Identify which cell holds the provided text, then report its [X, Y] central coordinate. 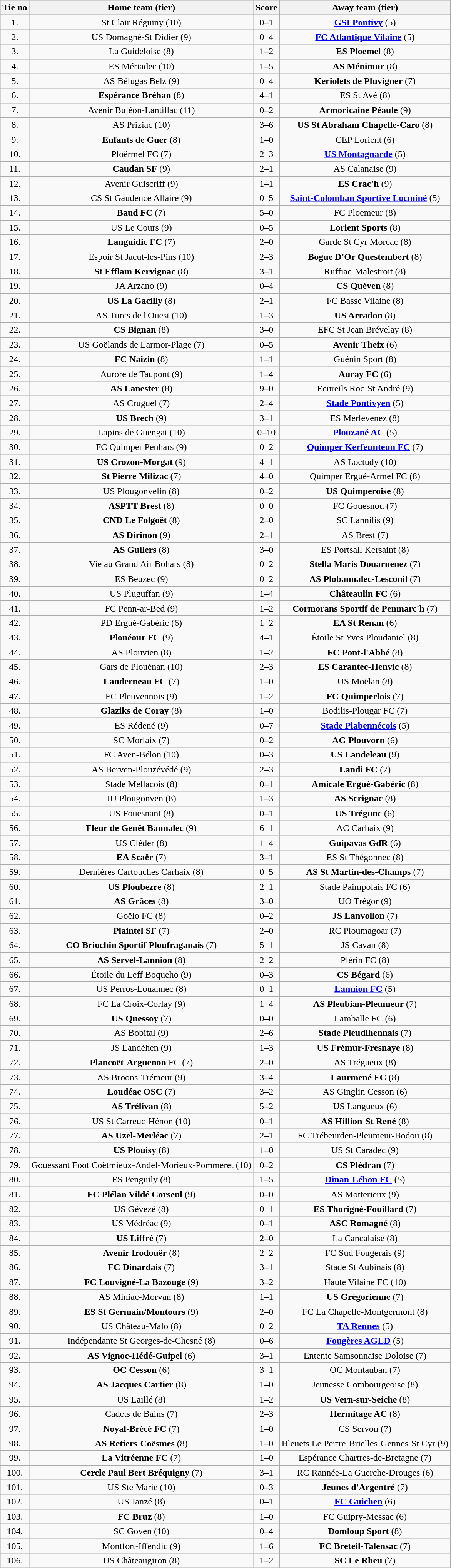
Lapins de Guengat (10) [141, 433]
FC Penn-ar-Bed (9) [141, 608]
37. [15, 550]
104. [15, 1531]
Armoricaine Péaule (9) [365, 110]
AS Ginglin Cesson (6) [365, 1092]
19. [15, 286]
67. [15, 989]
Keriolets de Pluvigner (7) [365, 81]
87. [15, 1282]
Fougères AGLD (5) [365, 1341]
55. [15, 813]
63. [15, 931]
Noyal-Brécé FC (7) [141, 1429]
Jeunes d'Argentré (7) [365, 1487]
46. [15, 682]
30. [15, 447]
62. [15, 916]
SC Lannilis (9) [365, 520]
La Cancalaise (8) [365, 1238]
US Pluguffan (9) [141, 593]
31. [15, 462]
AS Bélugas Belz (9) [141, 81]
AS Jacques Cartier (8) [141, 1385]
ASPTT Brest (8) [141, 506]
12. [15, 184]
5–0 [266, 213]
48. [15, 711]
2. [15, 37]
FC Pleuvennois (9) [141, 696]
TA Rennes (5) [365, 1326]
GSI Pontivy (5) [365, 22]
US Brech (9) [141, 418]
Ploërmel FC (7) [141, 154]
47. [15, 696]
FC Quimper Penhars (9) [141, 447]
US Plouisy (8) [141, 1150]
ES St Thégonnec (8) [365, 857]
45. [15, 667]
72. [15, 1062]
35. [15, 520]
93. [15, 1370]
Plérin FC (8) [365, 960]
17. [15, 257]
CS St Gaudence Allaire (9) [141, 198]
Stade Mellacois (8) [141, 784]
91. [15, 1341]
85. [15, 1253]
6–1 [266, 828]
FC Atlantique Vilaine (5) [365, 37]
US Perros-Louannec (8) [141, 989]
Landi FC (7) [365, 769]
US Montagnarde (5) [365, 154]
68. [15, 1004]
US Quessoy (7) [141, 1018]
US Grégorienne (7) [365, 1297]
Aurore de Taupont (9) [141, 374]
26. [15, 388]
50. [15, 740]
64. [15, 945]
100. [15, 1473]
79. [15, 1165]
89. [15, 1311]
FC Plélan Vildé Corseul (9) [141, 1194]
CS Bégard (6) [365, 975]
FC La Chapelle-Montgermont (8) [365, 1311]
FC Gouesnou (7) [365, 506]
US Vern-sur-Seiche (8) [365, 1399]
RC Rannée-La Guerche-Drouges (6) [365, 1473]
CND Le Folgoët (8) [141, 520]
1–6 [266, 1546]
FC Bruz (8) [141, 1516]
82. [15, 1209]
AS Berven-Plouzévédé (9) [141, 769]
Lamballe FC (6) [365, 1018]
SC Morlaix (7) [141, 740]
OC Cesson (6) [141, 1370]
JS Lanvollon (7) [365, 916]
Score [266, 8]
US Château-Malo (8) [141, 1326]
Stade St Aubinais (8) [365, 1267]
Landerneau FC (7) [141, 682]
US Goëlands de Larmor-Plage (7) [141, 344]
ES Merlevenez (8) [365, 418]
76. [15, 1121]
US Liffré (7) [141, 1238]
29. [15, 433]
59. [15, 872]
FC Guipry-Messac (6) [365, 1516]
Stade Pontivyen (5) [365, 403]
Garde St Cyr Moréac (8) [365, 242]
US Trégunc (6) [365, 813]
Fleur de Genêt Bannalec (9) [141, 828]
38. [15, 564]
2–4 [266, 403]
105. [15, 1546]
Saint-Colomban Sportive Locminé (5) [365, 198]
AS Cruguel (7) [141, 403]
Lorient Sports (8) [365, 227]
Haute Vilaine FC (10) [365, 1282]
3. [15, 52]
FC Sud Fougerais (9) [365, 1253]
57. [15, 843]
FC Aven-Bélon (10) [141, 755]
41. [15, 608]
Ruffiac-Malestroit (8) [365, 271]
40. [15, 593]
PD Ergué-Gabéric (6) [141, 623]
AS Uzel-Merléac (7) [141, 1136]
AS Loctudy (10) [365, 462]
15. [15, 227]
AS Broons-Trémeur (9) [141, 1077]
CO Briochin Sportif Ploufraganais (7) [141, 945]
Tie no [15, 8]
US Médréac (9) [141, 1224]
US Plougonvelin (8) [141, 491]
Baud FC (7) [141, 213]
Cercle Paul Bert Bréquigny (7) [141, 1473]
58. [15, 857]
22. [15, 330]
5–1 [266, 945]
Amicale Ergué-Gabéric (8) [365, 784]
Auray FC (6) [365, 374]
Montfort-Iffendic (9) [141, 1546]
AS Turcs de l'Ouest (10) [141, 315]
AS Guilers (8) [141, 550]
AS Grâces (8) [141, 901]
Away team (tier) [365, 8]
US Châteaugiron (8) [141, 1560]
97. [15, 1429]
5. [15, 81]
US La Gacilly (8) [141, 301]
US Domagné-St Didier (9) [141, 37]
ES St Avé (8) [365, 95]
AS Trélivan (8) [141, 1106]
24. [15, 359]
Home team (tier) [141, 8]
6. [15, 95]
73. [15, 1077]
ES Mériadec (10) [141, 66]
83. [15, 1224]
CS Servon (7) [365, 1429]
4–0 [266, 476]
FC Breteil-Talensac (7) [365, 1546]
Indépendante St Georges-de-Chesné (8) [141, 1341]
23. [15, 344]
US Quimperoise (8) [365, 491]
3–6 [266, 125]
4. [15, 66]
ES Ploemel (8) [365, 52]
AS St Martin-des-Champs (7) [365, 872]
Châteaulin FC (6) [365, 593]
Guénin Sport (8) [365, 359]
11. [15, 169]
92. [15, 1355]
St Pierre Milizac (7) [141, 476]
La Guideloise (8) [141, 52]
AS Brest (7) [365, 535]
ES Crac'h (9) [365, 184]
9–0 [266, 388]
US Cléder (8) [141, 843]
Étoile St Yves Ploudaniel (8) [365, 637]
AS Bobital (9) [141, 1033]
Jeunesse Combourgeoise (8) [365, 1385]
US Crozon-Morgat (9) [141, 462]
Bodilis-Plougar FC (7) [365, 711]
JS Cavan (8) [365, 945]
Vie au Grand Air Bohars (8) [141, 564]
Stella Maris Douarnenez (7) [365, 564]
AS Motterieux (9) [365, 1194]
FC Dinardais (7) [141, 1267]
JA Arzano (9) [141, 286]
ES Thorigné-Fouillard (7) [365, 1209]
5–2 [266, 1106]
42. [15, 623]
AS Priziac (10) [141, 125]
SC Le Rheu (7) [365, 1560]
US St Carreuc-Hénon (10) [141, 1121]
Espérance Chartres-de-Bretagne (7) [365, 1458]
US St Caradec (9) [365, 1150]
ES Penguily (8) [141, 1180]
86. [15, 1267]
Avenir Irodouër (8) [141, 1253]
0–7 [266, 725]
71. [15, 1048]
EA Scaër (7) [141, 857]
94. [15, 1385]
Gars de Plouénan (10) [141, 667]
78. [15, 1150]
106. [15, 1560]
UO Trégor (9) [365, 901]
103. [15, 1516]
US Gévezé (8) [141, 1209]
77. [15, 1136]
US Moëlan (8) [365, 682]
Quimper Kerfeunteun FC (7) [365, 447]
14. [15, 213]
75. [15, 1106]
1. [15, 22]
FC Guichen (6) [365, 1502]
Cadets de Bains (7) [141, 1414]
US Janzé (8) [141, 1502]
FC Pont-l'Abbé (8) [365, 652]
2–6 [266, 1033]
69. [15, 1018]
74. [15, 1092]
La Vitréenne FC (7) [141, 1458]
102. [15, 1502]
39. [15, 579]
AS Dirinon (9) [141, 535]
Dinan-Léhon FC (5) [365, 1180]
Cormorans Sportif de Penmarc'h (7) [365, 608]
Plonéour FC (9) [141, 637]
OC Montauban (7) [365, 1370]
AS Plobannalec-Lesconil (7) [365, 579]
Loudéac OSC (7) [141, 1092]
Stade Paimpolais FC (6) [365, 886]
Bogue D'Or Questembert (8) [365, 257]
AS Trégueux (8) [365, 1062]
CEP Lorient (6) [365, 139]
AS Servel-Lannion (8) [141, 960]
34. [15, 506]
9. [15, 139]
AG Plouvorn (6) [365, 740]
ES Rédené (9) [141, 725]
EFC St Jean Brévelay (8) [365, 330]
Glaziks de Coray (8) [141, 711]
56. [15, 828]
Domloup Sport (8) [365, 1531]
AS Lanester (8) [141, 388]
Avenir Theix (6) [365, 344]
7. [15, 110]
Avenir Guiscriff (9) [141, 184]
CS Plédran (7) [365, 1165]
US St Abraham Chapelle-Caro (8) [365, 125]
SC Goven (10) [141, 1531]
Plancoët-Arguenon FC (7) [141, 1062]
Hermitage AC (8) [365, 1414]
99. [15, 1458]
Quimper Ergué-Armel FC (8) [365, 476]
101. [15, 1487]
AC Carhaix (9) [365, 828]
Stade Plabennécois (5) [365, 725]
Entente Samsonnaise Doloise (7) [365, 1355]
90. [15, 1326]
FC Ploemeur (8) [365, 213]
70. [15, 1033]
CS Quéven (8) [365, 286]
28. [15, 418]
8. [15, 125]
66. [15, 975]
10. [15, 154]
US Landeleau (9) [365, 755]
25. [15, 374]
JS Landéhen (9) [141, 1048]
3–4 [266, 1077]
Caudan SF (9) [141, 169]
Enfants de Guer (8) [141, 139]
ES St Germain/Montours (9) [141, 1311]
US Ste Marie (10) [141, 1487]
St Clair Réguiny (10) [141, 22]
FC La Croix-Corlay (9) [141, 1004]
AS Miniac-Morvan (8) [141, 1297]
St Efflam Kervignac (8) [141, 271]
16. [15, 242]
18. [15, 271]
Espoir St Jacut-les-Pins (10) [141, 257]
Languidic FC (7) [141, 242]
US Le Cours (9) [141, 227]
32. [15, 476]
FC Basse Vilaine (8) [365, 301]
61. [15, 901]
96. [15, 1414]
EA St Renan (6) [365, 623]
51. [15, 755]
Gouessant Foot Coëtmieux-Andel-Morieux-Pommeret (10) [141, 1165]
Goëlo FC (8) [141, 916]
AS Scrignac (8) [365, 799]
ES Portsall Kersaint (8) [365, 550]
US Ploubezre (8) [141, 886]
81. [15, 1194]
US Laillé (8) [141, 1399]
ASC Romagné (8) [365, 1224]
AS Retiers-Coësmes (8) [141, 1443]
Espérance Bréhan (8) [141, 95]
US Langueux (6) [365, 1106]
FC Naizin (8) [141, 359]
Stade Pleudihennais (7) [365, 1033]
98. [15, 1443]
44. [15, 652]
84. [15, 1238]
CS Bignan (8) [141, 330]
Dernières Cartouches Carhaix (8) [141, 872]
60. [15, 886]
36. [15, 535]
43. [15, 637]
65. [15, 960]
AS Plouvien (8) [141, 652]
Laurmené FC (8) [365, 1077]
Guipavas GdR (6) [365, 843]
AS Hillion-St René (8) [365, 1121]
JU Plougonven (8) [141, 799]
0–6 [266, 1341]
20. [15, 301]
AS Calanaise (9) [365, 169]
52. [15, 769]
AS Pleubian-Pleumeur (7) [365, 1004]
US Arradon (8) [365, 315]
54. [15, 799]
0–10 [266, 433]
ES Beuzec (9) [141, 579]
FC Trébeurden-Pleumeur-Bodou (8) [365, 1136]
Plaintel SF (7) [141, 931]
21. [15, 315]
ES Carantec-Henvic (8) [365, 667]
US Fouesnant (8) [141, 813]
49. [15, 725]
80. [15, 1180]
RC Ploumagoar (7) [365, 931]
53. [15, 784]
AS Vignoc-Hédé-Guipel (6) [141, 1355]
Plouzané AC (5) [365, 433]
Ecureils Roc-St André (9) [365, 388]
FC Louvigné-La Bazouge (9) [141, 1282]
13. [15, 198]
Lannion FC (5) [365, 989]
Bleuets Le Pertre-Brielles-Gennes-St Cyr (9) [365, 1443]
95. [15, 1399]
US Frémur-Fresnaye (8) [365, 1048]
88. [15, 1297]
27. [15, 403]
Avenir Buléon-Lantillac (11) [141, 110]
Étoile du Leff Boqueho (9) [141, 975]
33. [15, 491]
FC Quimperlois (7) [365, 696]
AS Ménimur (8) [365, 66]
